Provide the (x, y) coordinate of the cell's center where the given text is located.  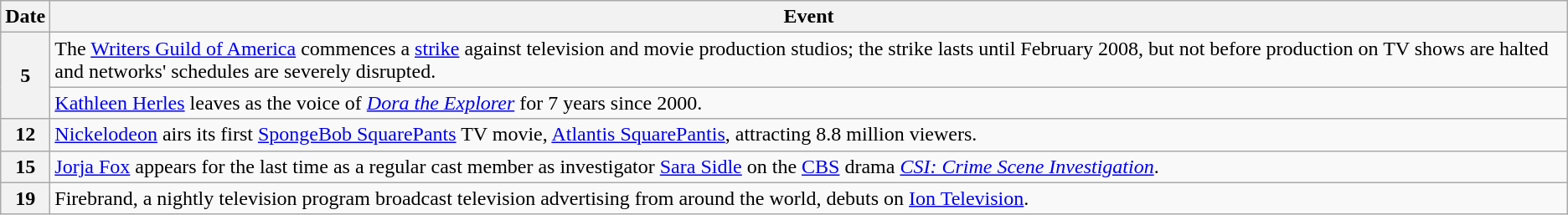
Kathleen Herles leaves as the voice of Dora the Explorer for 7 years since 2000. (809, 103)
19 (25, 198)
5 (25, 75)
Nickelodeon airs its first SpongeBob SquarePants TV movie, Atlantis SquarePantis, attracting 8.8 million viewers. (809, 135)
12 (25, 135)
Event (809, 17)
Date (25, 17)
15 (25, 166)
Jorja Fox appears for the last time as a regular cast member as investigator Sara Sidle on the CBS drama CSI: Crime Scene Investigation. (809, 166)
Firebrand, a nightly television program broadcast television advertising from around the world, debuts on Ion Television. (809, 198)
